Return [X, Y] of the center of cell containing provided text 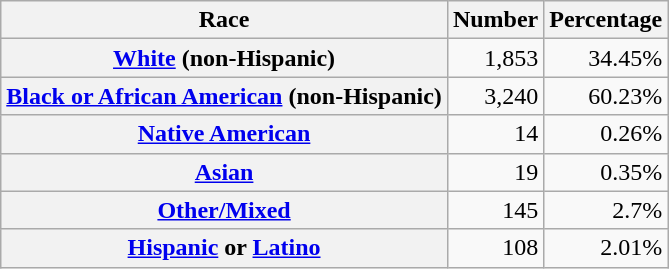
2.01% [606, 248]
1,853 [495, 58]
34.45% [606, 58]
19 [495, 172]
Native American [224, 134]
108 [495, 248]
Asian [224, 172]
Number [495, 20]
60.23% [606, 96]
Race [224, 20]
Percentage [606, 20]
Black or African American (non-Hispanic) [224, 96]
Other/Mixed [224, 210]
0.35% [606, 172]
Hispanic or Latino [224, 248]
White (non-Hispanic) [224, 58]
14 [495, 134]
3,240 [495, 96]
145 [495, 210]
2.7% [606, 210]
0.26% [606, 134]
